Pinpoint the cell where the given text exists, returning its [x, y] midpoint coordinate. 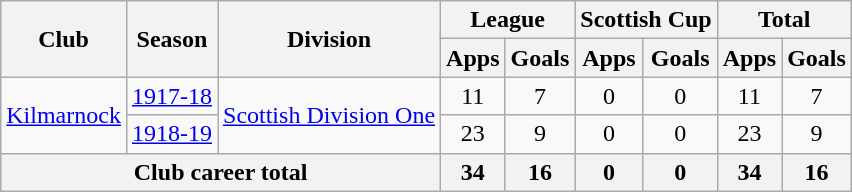
Scottish Division One [330, 115]
Club career total [221, 172]
Division [330, 39]
Kilmarnock [64, 115]
Season [172, 39]
1917-18 [172, 96]
1918-19 [172, 134]
Total [784, 20]
Scottish Cup [646, 20]
League [508, 20]
Club [64, 39]
